Search for the cell housing the specified text and yield its (x, y) center coordinate. 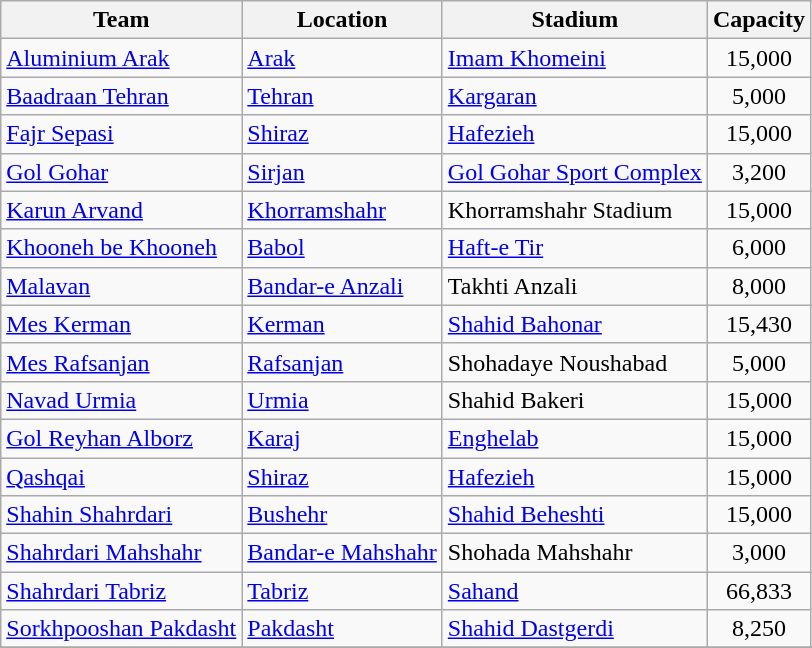
Baadraan Tehran (122, 96)
Imam Khomeini (574, 58)
Shahin Shahrdari (122, 515)
Arak (342, 58)
Bandar-e Anzali (342, 286)
Navad Urmia (122, 400)
Bushehr (342, 515)
3,000 (758, 553)
Tabriz (342, 591)
Fajr Sepasi (122, 134)
Urmia (342, 400)
Rafsanjan (342, 362)
Kerman (342, 324)
Pakdasht (342, 629)
15,430 (758, 324)
66,833 (758, 591)
Sirjan (342, 172)
Location (342, 20)
Tehran (342, 96)
8,250 (758, 629)
Khorramshahr (342, 210)
Shahid Bahonar (574, 324)
Bandar-e Mahshahr (342, 553)
Karaj (342, 438)
Enghelab (574, 438)
Sorkhpooshan Pakdasht (122, 629)
Takhti Anzali (574, 286)
Mes Kerman (122, 324)
Khooneh be Khooneh (122, 248)
Shohada Mahshahr (574, 553)
Stadium (574, 20)
Haft-e Tir (574, 248)
Shohadaye Noushabad (574, 362)
Gol Reyhan Alborz (122, 438)
Karun Arvand (122, 210)
8,000 (758, 286)
6,000 (758, 248)
Capacity (758, 20)
Team (122, 20)
Aluminium Arak (122, 58)
Sahand (574, 591)
Gol Gohar (122, 172)
Shahid Dastgerdi (574, 629)
Khorramshahr Stadium (574, 210)
Gol Gohar Sport Complex (574, 172)
Shahrdari Tabriz (122, 591)
Kargaran (574, 96)
Shahid Bakeri (574, 400)
Qashqai (122, 477)
Shahid Beheshti (574, 515)
Mes Rafsanjan (122, 362)
Shahrdari Mahshahr (122, 553)
Babol (342, 248)
Malavan (122, 286)
3,200 (758, 172)
